Identify which cell holds the provided text, then report its [x, y] central coordinate. 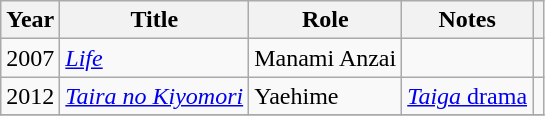
Yaehime [326, 96]
Life [154, 58]
Year [30, 20]
Notes [468, 20]
2012 [30, 96]
Role [326, 20]
Taiga drama [468, 96]
Manami Anzai [326, 58]
Taira no Kiyomori [154, 96]
2007 [30, 58]
Title [154, 20]
